Capture the cell that displays the provided text and extract its [x, y] central coordinate. 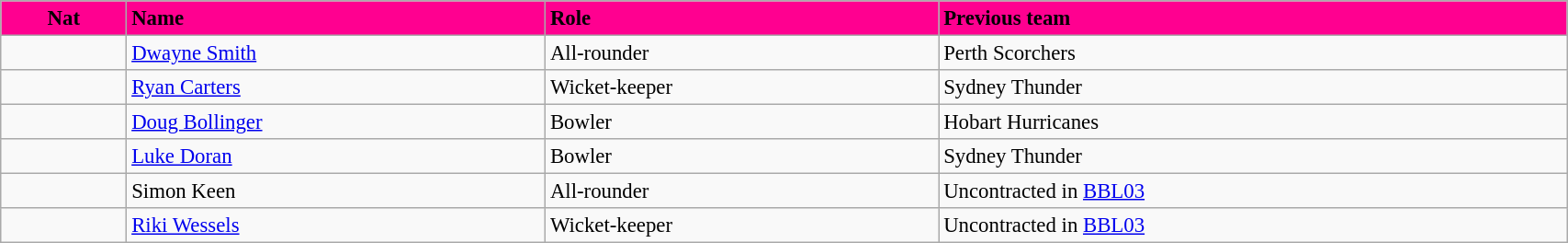
Riki Wessels [336, 226]
Perth Scorchers [1253, 53]
Nat [64, 18]
Name [336, 18]
Simon Keen [336, 191]
Previous team [1253, 18]
Dwayne Smith [336, 53]
Doug Bollinger [336, 122]
Luke Doran [336, 156]
Hobart Hurricanes [1253, 122]
Ryan Carters [336, 87]
Role [742, 18]
